Search for the cell housing the specified text and yield its [x, y] center coordinate. 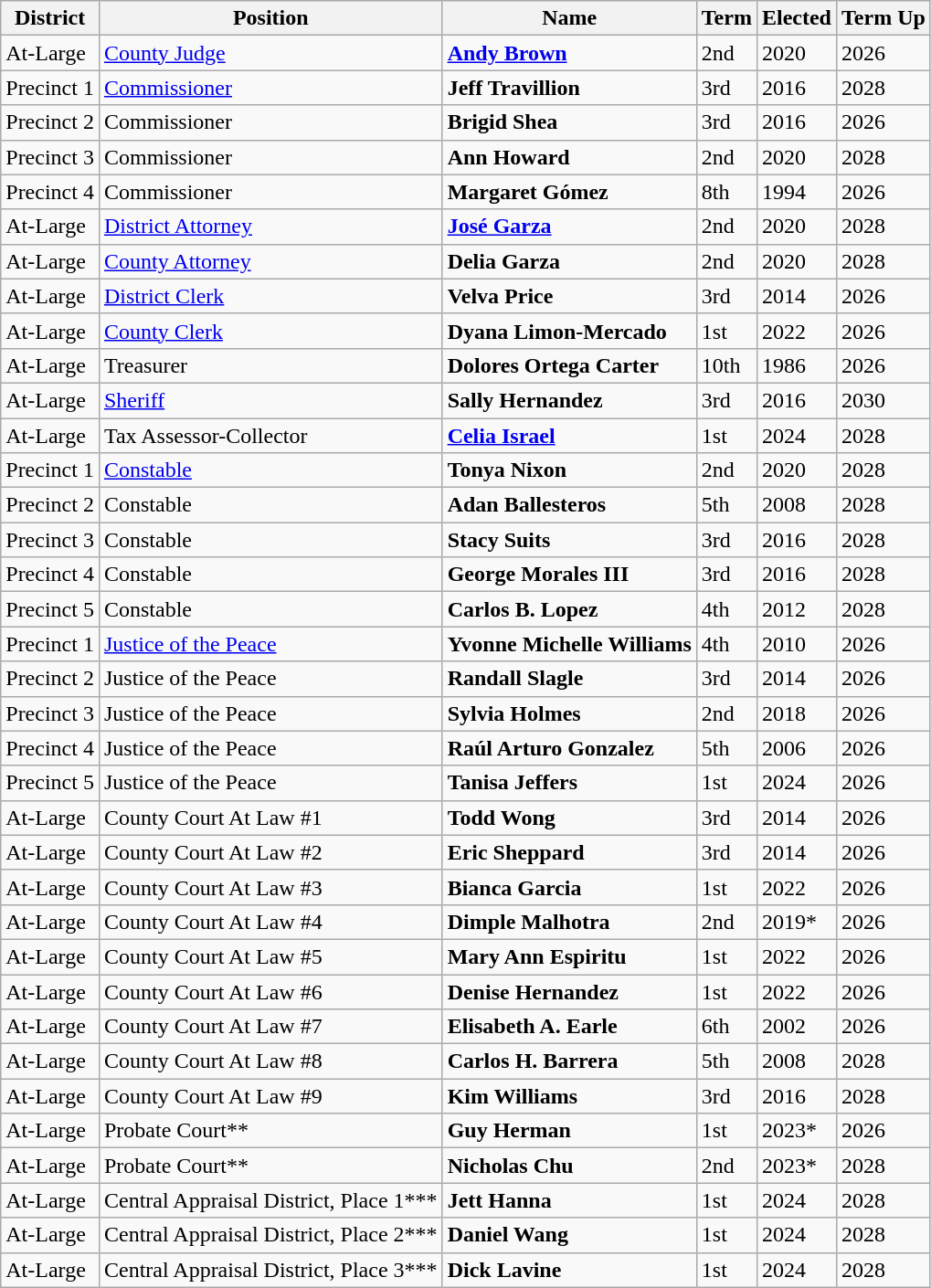
Brigid Shea [569, 122]
Carlos H. Barrera [569, 1061]
Celia Israel [569, 436]
1994 [797, 192]
Elisabeth A. Earle [569, 1027]
Delia Garza [569, 261]
Todd Wong [569, 818]
Daniel Wang [569, 1235]
Nicholas Chu [569, 1166]
Andy Brown [569, 53]
Central Appraisal District, Place 2*** [270, 1235]
County Court At Law #9 [270, 1096]
Name [569, 18]
2006 [797, 748]
Adan Ballesteros [569, 505]
Bianca Garcia [569, 887]
2012 [797, 609]
Dimple Malhotra [569, 922]
Carlos B. Lopez [569, 609]
Eric Sheppard [569, 852]
County Court At Law #5 [270, 956]
1986 [797, 365]
District [50, 18]
County Judge [270, 53]
County Court At Law #3 [270, 887]
Term Up [883, 18]
Stacy Suits [569, 540]
Kim Williams [569, 1096]
George Morales III [569, 575]
County Court At Law #4 [270, 922]
Denise Hernandez [569, 991]
District Clerk [270, 296]
County Court At Law #2 [270, 852]
Dolores Ortega Carter [569, 365]
District Attorney [270, 227]
Sally Hernandez [569, 400]
Position [270, 18]
County Clerk [270, 331]
6th [726, 1027]
Term [726, 18]
Sheriff [270, 400]
County Attorney [270, 261]
Elected [797, 18]
2030 [883, 400]
County Court At Law #8 [270, 1061]
Dick Lavine [569, 1270]
2019* [797, 922]
Raúl Arturo Gonzalez [569, 748]
Margaret Gómez [569, 192]
County Court At Law #7 [270, 1027]
Treasurer [270, 365]
County Court At Law #6 [270, 991]
Jeff Travillion [569, 88]
Tax Assessor-Collector [270, 436]
2018 [797, 713]
Guy Herman [569, 1131]
Jett Hanna [569, 1200]
Velva Price [569, 296]
Tanisa Jeffers [569, 783]
8th [726, 192]
2002 [797, 1027]
Yvonne Michelle Williams [569, 644]
Tonya Nixon [569, 470]
Central Appraisal District, Place 3*** [270, 1270]
José Garza [569, 227]
Randall Slagle [569, 679]
Ann Howard [569, 157]
Central Appraisal District, Place 1*** [270, 1200]
2010 [797, 644]
Mary Ann Espiritu [569, 956]
Sylvia Holmes [569, 713]
County Court At Law #1 [270, 818]
Dyana Limon-Mercado [569, 331]
10th [726, 365]
